Return the (x, y) coordinate for the center point of the cell that contains the specified text.  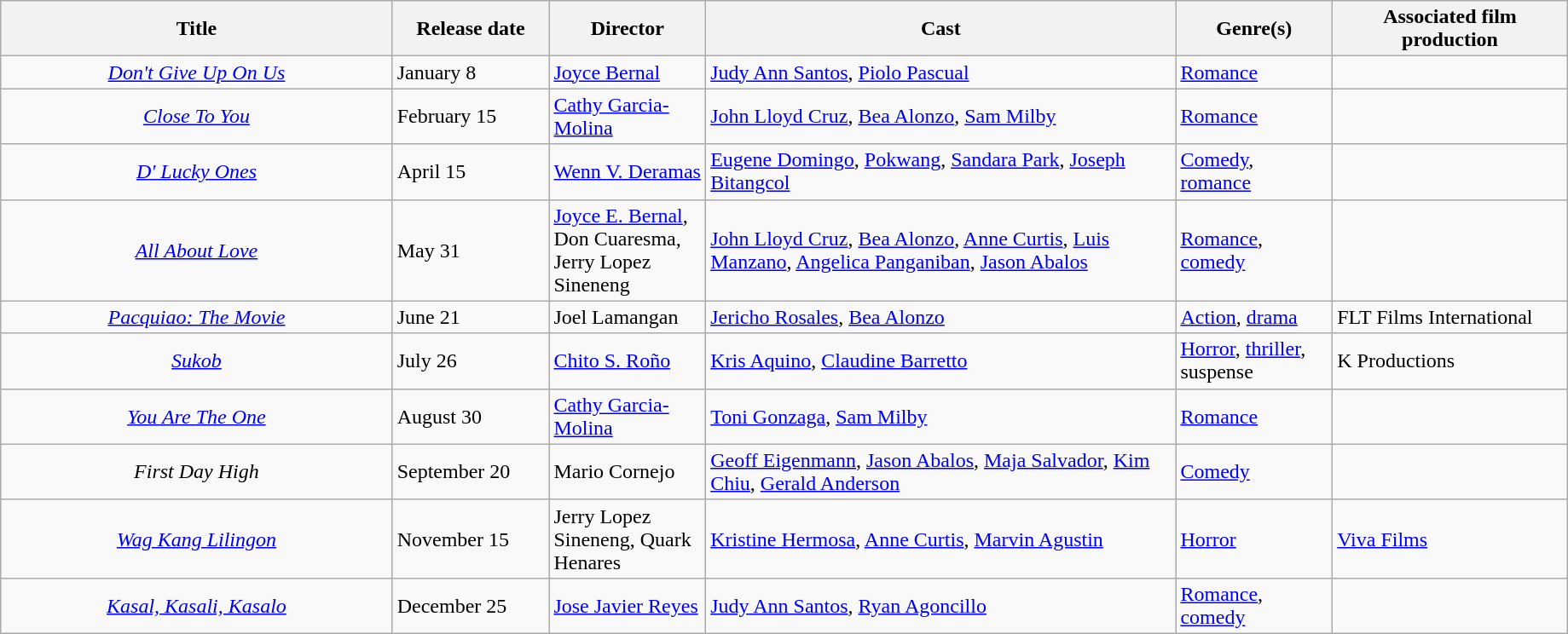
Genre(s) (1254, 29)
Pacquiao: The Movie (196, 317)
Director (628, 29)
First Day High (196, 472)
Kasal, Kasali, Kasalo (196, 605)
Comedy (1254, 472)
Jose Javier Reyes (628, 605)
August 30 (471, 416)
Release date (471, 29)
July 26 (471, 361)
June 21 (471, 317)
Comedy, romance (1254, 172)
Toni Gonzaga, Sam Milby (941, 416)
December 25 (471, 605)
John Lloyd Cruz, Bea Alonzo, Sam Milby (941, 116)
Close To You (196, 116)
Judy Ann Santos, Piolo Pascual (941, 72)
November 15 (471, 539)
Mario Cornejo (628, 472)
Joel Lamangan (628, 317)
Geoff Eigenmann, Jason Abalos, Maja Salvador, Kim Chiu, Gerald Anderson (941, 472)
September 20 (471, 472)
February 15 (471, 116)
D' Lucky Ones (196, 172)
Jericho Rosales, Bea Alonzo (941, 317)
Horror (1254, 539)
FLT Films International (1450, 317)
John Lloyd Cruz, Bea Alonzo, Anne Curtis, Luis Manzano, Angelica Panganiban, Jason Abalos (941, 251)
Associated film production (1450, 29)
Judy Ann Santos, Ryan Agoncillo (941, 605)
Title (196, 29)
K Productions (1450, 361)
January 8 (471, 72)
April 15 (471, 172)
Sukob (196, 361)
Horror, thriller, suspense (1254, 361)
Chito S. Roño (628, 361)
Viva Films (1450, 539)
Joyce Bernal (628, 72)
Kristine Hermosa, Anne Curtis, Marvin Agustin (941, 539)
Don't Give Up On Us (196, 72)
You Are The One (196, 416)
May 31 (471, 251)
Action, drama (1254, 317)
Cast (941, 29)
Eugene Domingo, Pokwang, Sandara Park, Joseph Bitangcol (941, 172)
All About Love (196, 251)
Joyce E. Bernal, Don Cuaresma, Jerry Lopez Sineneng (628, 251)
Wenn V. Deramas (628, 172)
Wag Kang Lilingon (196, 539)
Jerry Lopez Sineneng, Quark Henares (628, 539)
Kris Aquino, Claudine Barretto (941, 361)
